Locate the cell with the specified text and output its (x, y) center coordinate. 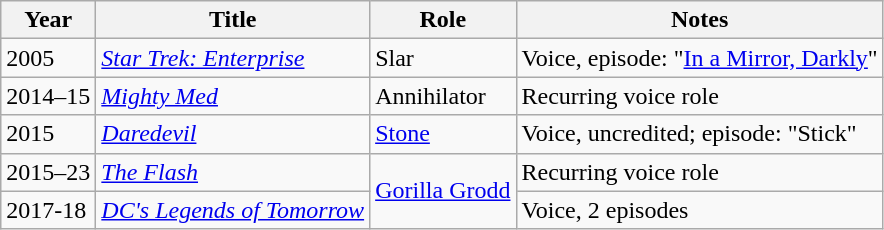
2014–15 (48, 96)
Gorilla Grodd (443, 191)
Voice, uncredited; episode: "Stick" (700, 134)
2017-18 (48, 210)
Annihilator (443, 96)
Star Trek: Enterprise (233, 58)
Mighty Med (233, 96)
Role (443, 20)
Slar (443, 58)
The Flash (233, 172)
2015 (48, 134)
Notes (700, 20)
Stone (443, 134)
DC's Legends of Tomorrow (233, 210)
2015–23 (48, 172)
Title (233, 20)
Year (48, 20)
Voice, episode: "In a Mirror, Darkly" (700, 58)
2005 (48, 58)
Voice, 2 episodes (700, 210)
Daredevil (233, 134)
